From the cell containing the given text, extract its center point as [x, y] coordinate. 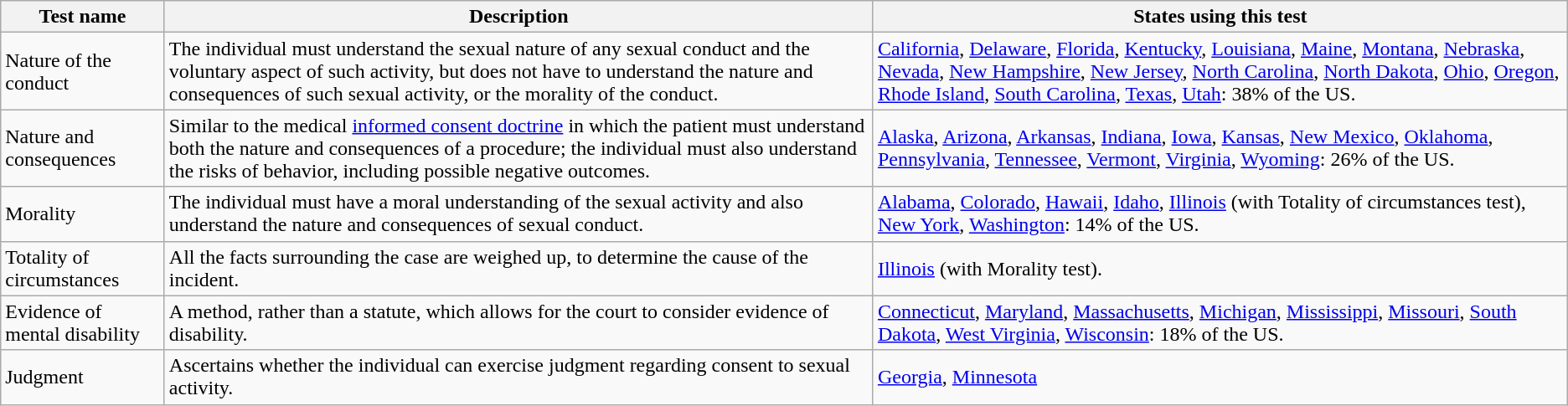
Test name [83, 17]
Connecticut, Maryland, Massachusetts, Michigan, Mississippi, Missouri, South Dakota, West Virginia, Wisconsin: 18% of the US. [1220, 323]
Alaska, Arizona, Arkansas, Indiana, Iowa, Kansas, New Mexico, Oklahoma, Pennsylvania, Tennessee, Vermont, Virginia, Wyoming: 26% of the US. [1220, 148]
Illinois (with Morality test). [1220, 268]
Alabama, Colorado, Hawaii, Idaho, Illinois (with Totality of circumstances test), New York, Washington: 14% of the US. [1220, 214]
A method, rather than a statute, which allows for the court to consider evidence of disability. [518, 323]
All the facts surrounding the case are weighed up, to determine the cause of the incident. [518, 268]
Evidence of mental disability [83, 323]
Nature and consequences [83, 148]
States using this test [1220, 17]
Ascertains whether the individual can exercise judgment regarding consent to sexual activity. [518, 377]
Morality [83, 214]
Georgia, Minnesota [1220, 377]
The individual must have a moral understanding of the sexual activity and also understand the nature and consequences of sexual conduct. [518, 214]
Nature of the conduct [83, 71]
Judgment [83, 377]
Description [518, 17]
Totality of circumstances [83, 268]
